Output the (x, y) coordinate of the center of the cell containing the given text.  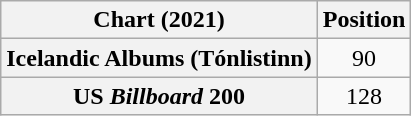
Position (364, 20)
128 (364, 96)
Chart (2021) (159, 20)
90 (364, 58)
US Billboard 200 (159, 96)
Icelandic Albums (Tónlistinn) (159, 58)
